Pinpoint the cell where the given text exists, returning its (x, y) midpoint coordinate. 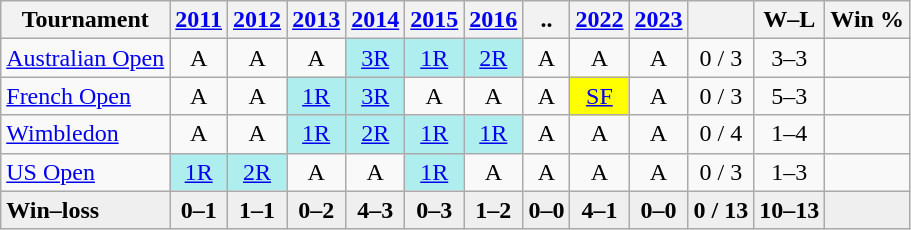
4–3 (376, 210)
2012 (258, 20)
SF (600, 96)
Win % (868, 20)
W–L (790, 20)
0–1 (199, 210)
0 / 4 (721, 134)
2011 (199, 20)
5–3 (790, 96)
Wimbledon (86, 134)
2022 (600, 20)
2014 (376, 20)
1–4 (790, 134)
0–3 (434, 210)
4–1 (600, 210)
2016 (494, 20)
2015 (434, 20)
1–2 (494, 210)
2013 (316, 20)
Win–loss (86, 210)
2023 (658, 20)
1–3 (790, 172)
US Open (86, 172)
Australian Open (86, 58)
French Open (86, 96)
0 / 13 (721, 210)
10–13 (790, 210)
.. (546, 20)
0–2 (316, 210)
Tournament (86, 20)
1–1 (258, 210)
3–3 (790, 58)
